Extract the [X, Y] coordinate from the center of the cell holding the provided text.  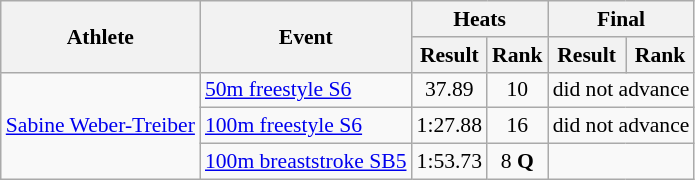
Event [306, 36]
10 [518, 90]
1:27.88 [450, 126]
16 [518, 126]
Athlete [100, 36]
100m breaststroke SB5 [306, 162]
8 Q [518, 162]
50m freestyle S6 [306, 90]
100m freestyle S6 [306, 126]
1:53.73 [450, 162]
Final [622, 19]
Sabine Weber-Treiber [100, 126]
Heats [480, 19]
37.89 [450, 90]
